For the text-containing cell, return its midpoint in [x, y] coordinate format. 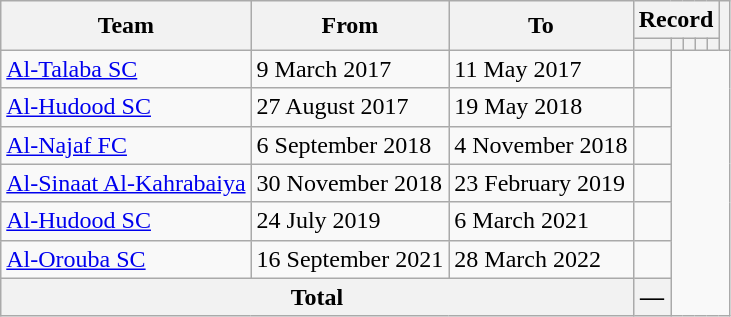
Total [317, 297]
— [652, 297]
28 March 2022 [541, 259]
Al-Najaf FC [126, 145]
Record [676, 20]
23 February 2019 [541, 183]
9 March 2017 [350, 69]
From [350, 26]
24 July 2019 [350, 221]
Al-Sinaat Al-Kahrabaiya [126, 183]
Al-Talaba SC [126, 69]
27 August 2017 [350, 107]
Al-Orouba SC [126, 259]
4 November 2018 [541, 145]
16 September 2021 [350, 259]
11 May 2017 [541, 69]
6 March 2021 [541, 221]
Team [126, 26]
30 November 2018 [350, 183]
19 May 2018 [541, 107]
To [541, 26]
6 September 2018 [350, 145]
